Scan for the cell matching the given text and deliver its [X, Y] coordinate at center. 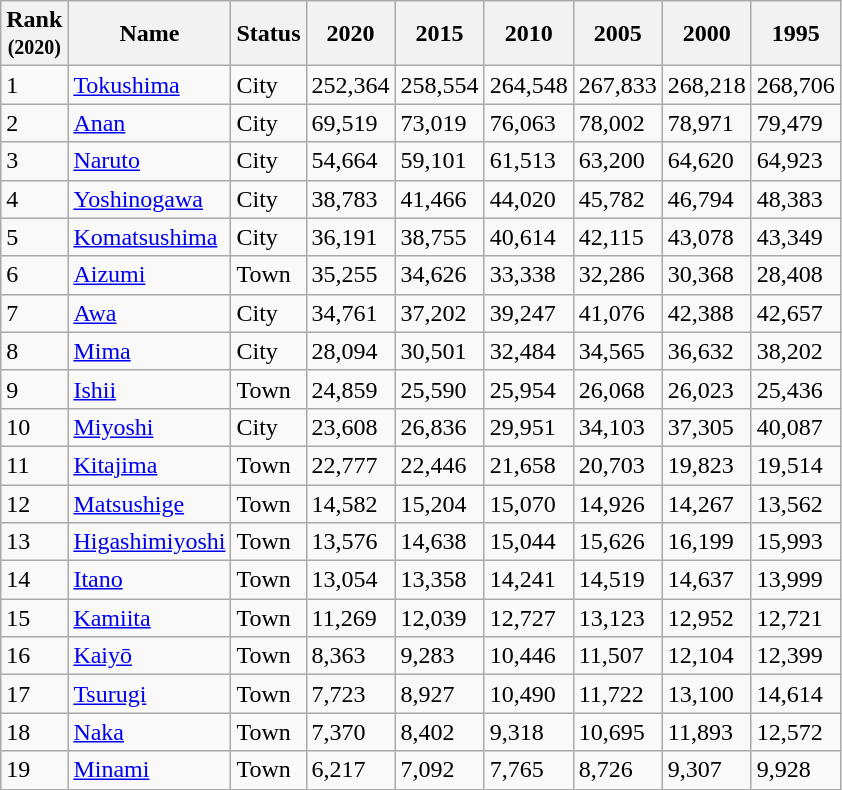
13,100 [706, 694]
11,722 [618, 694]
12,572 [796, 732]
4 [34, 199]
12,039 [440, 618]
22,777 [350, 465]
12,104 [706, 656]
2 [34, 123]
Kaiyō [150, 656]
19,514 [796, 465]
41,076 [618, 313]
36,632 [706, 351]
16 [34, 656]
268,706 [796, 85]
25,590 [440, 389]
17 [34, 694]
6,217 [350, 770]
21,658 [528, 465]
5 [34, 237]
28,408 [796, 275]
26,836 [440, 427]
59,101 [440, 161]
13 [34, 542]
Naka [150, 732]
28,094 [350, 351]
15,070 [528, 503]
2010 [528, 34]
268,218 [706, 85]
34,565 [618, 351]
14,267 [706, 503]
Awa [150, 313]
38,202 [796, 351]
15,044 [528, 542]
78,002 [618, 123]
12,952 [706, 618]
14,582 [350, 503]
42,657 [796, 313]
30,368 [706, 275]
9,318 [528, 732]
13,123 [618, 618]
11 [34, 465]
15,993 [796, 542]
9 [34, 389]
25,436 [796, 389]
15,626 [618, 542]
42,115 [618, 237]
11,507 [618, 656]
15 [34, 618]
2015 [440, 34]
41,466 [440, 199]
Name [150, 34]
Kitajima [150, 465]
14,241 [528, 580]
10,490 [528, 694]
22,446 [440, 465]
46,794 [706, 199]
61,513 [528, 161]
23,608 [350, 427]
54,664 [350, 161]
7,370 [350, 732]
8,402 [440, 732]
Komatsushima [150, 237]
15,204 [440, 503]
19,823 [706, 465]
1995 [796, 34]
32,286 [618, 275]
34,761 [350, 313]
14 [34, 580]
40,614 [528, 237]
14,519 [618, 580]
7,723 [350, 694]
13,999 [796, 580]
43,078 [706, 237]
258,554 [440, 85]
8,726 [618, 770]
79,479 [796, 123]
38,755 [440, 237]
267,833 [618, 85]
8,927 [440, 694]
Matsushige [150, 503]
7,092 [440, 770]
Aizumi [150, 275]
12,721 [796, 618]
Itano [150, 580]
9,928 [796, 770]
42,388 [706, 313]
252,364 [350, 85]
13,576 [350, 542]
14,637 [706, 580]
33,338 [528, 275]
Ishii [150, 389]
48,383 [796, 199]
19 [34, 770]
13,054 [350, 580]
18 [34, 732]
16,199 [706, 542]
14,614 [796, 694]
26,023 [706, 389]
13,562 [796, 503]
12,399 [796, 656]
44,020 [528, 199]
76,063 [528, 123]
8 [34, 351]
Minami [150, 770]
78,971 [706, 123]
64,620 [706, 161]
11,269 [350, 618]
35,255 [350, 275]
24,859 [350, 389]
34,626 [440, 275]
25,954 [528, 389]
32,484 [528, 351]
37,202 [440, 313]
Rank(2020) [34, 34]
38,783 [350, 199]
Kamiita [150, 618]
10,695 [618, 732]
69,519 [350, 123]
30,501 [440, 351]
64,923 [796, 161]
6 [34, 275]
2000 [706, 34]
20,703 [618, 465]
Status [268, 34]
7 [34, 313]
26,068 [618, 389]
10,446 [528, 656]
34,103 [618, 427]
73,019 [440, 123]
Tokushima [150, 85]
Naruto [150, 161]
7,765 [528, 770]
264,548 [528, 85]
14,638 [440, 542]
Mima [150, 351]
37,305 [706, 427]
2020 [350, 34]
43,349 [796, 237]
3 [34, 161]
45,782 [618, 199]
29,951 [528, 427]
9,283 [440, 656]
8,363 [350, 656]
Tsurugi [150, 694]
Higashimiyoshi [150, 542]
Miyoshi [150, 427]
39,247 [528, 313]
1 [34, 85]
Yoshinogawa [150, 199]
63,200 [618, 161]
12,727 [528, 618]
13,358 [440, 580]
Anan [150, 123]
14,926 [618, 503]
10 [34, 427]
2005 [618, 34]
11,893 [706, 732]
9,307 [706, 770]
40,087 [796, 427]
12 [34, 503]
36,191 [350, 237]
